From the cell containing the given text, extract its center point as (x, y) coordinate. 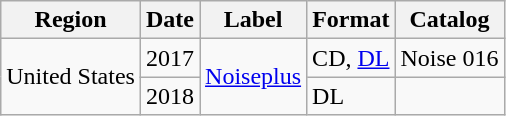
Region (71, 20)
DL (351, 96)
United States (71, 77)
Catalog (450, 20)
Noise 016 (450, 58)
2018 (170, 96)
2017 (170, 58)
Label (254, 20)
Format (351, 20)
CD, DL (351, 58)
Date (170, 20)
Noiseplus (254, 77)
